Return (x, y) of the center of cell containing provided text 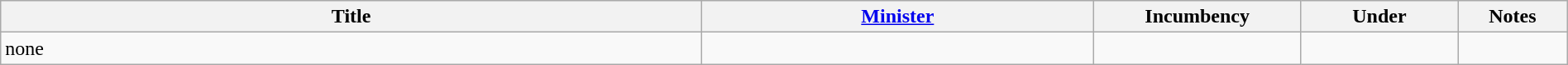
Minister (898, 17)
Notes (1513, 17)
Incumbency (1198, 17)
Under (1379, 17)
none (351, 48)
Title (351, 17)
